Output the (X, Y) coordinate of the center of the cell containing the given text.  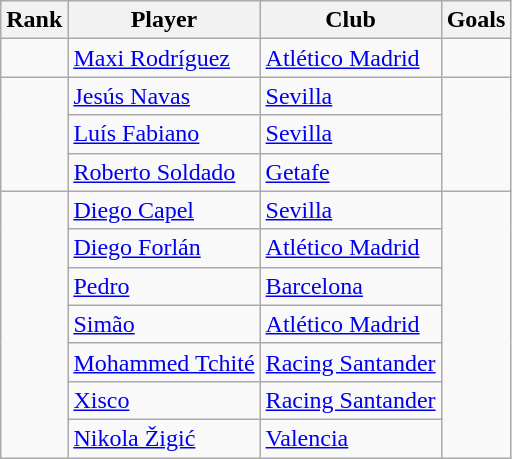
Goals (476, 20)
Player (164, 20)
Valencia (350, 438)
Maxi Rodríguez (164, 58)
Barcelona (350, 286)
Xisco (164, 400)
Getafe (350, 172)
Club (350, 20)
Diego Capel (164, 210)
Diego Forlán (164, 248)
Mohammed Tchité (164, 362)
Jesús Navas (164, 96)
Rank (34, 20)
Luís Fabiano (164, 134)
Nikola Žigić (164, 438)
Roberto Soldado (164, 172)
Simão (164, 324)
Pedro (164, 286)
